Output the (x, y) coordinate of the center of the cell containing the given text.  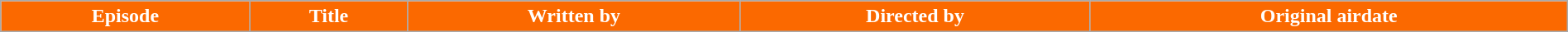
Original airdate (1328, 16)
Episode (126, 16)
Written by (574, 16)
Directed by (915, 16)
Title (329, 16)
